Search for the cell housing the specified text and yield its (X, Y) center coordinate. 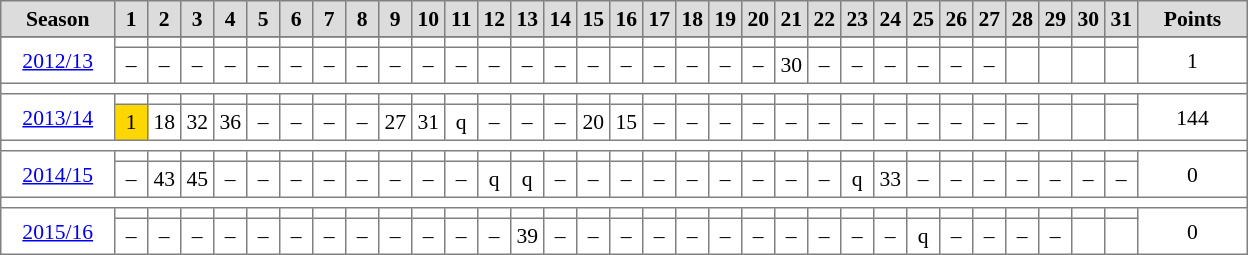
5 (264, 19)
23 (858, 19)
2012/13 (58, 60)
19 (726, 19)
7 (330, 19)
Points (1193, 19)
11 (462, 19)
45 (198, 179)
26 (956, 19)
4 (230, 19)
43 (164, 179)
3 (198, 19)
25 (924, 19)
10 (428, 19)
22 (824, 19)
6 (296, 19)
16 (626, 19)
2 (164, 19)
8 (362, 19)
12 (494, 19)
144 (1193, 117)
39 (528, 236)
36 (230, 122)
32 (198, 122)
17 (660, 19)
28 (1022, 19)
29 (1056, 19)
9 (396, 19)
Season (58, 19)
2015/16 (58, 231)
24 (890, 19)
33 (890, 179)
2013/14 (58, 117)
2014/15 (58, 174)
13 (528, 19)
21 (792, 19)
14 (560, 19)
